Identify which cell holds the provided text, then report its [x, y] central coordinate. 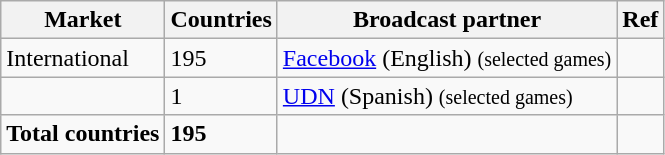
Countries [221, 20]
Total countries [83, 134]
Ref [640, 20]
International [83, 58]
1 [221, 96]
Broadcast partner [446, 20]
Facebook (English) (selected games) [446, 58]
UDN (Spanish) (selected games) [446, 96]
Market [83, 20]
